Find where the given text appears and provide that cell's center as (x, y) coordinate. 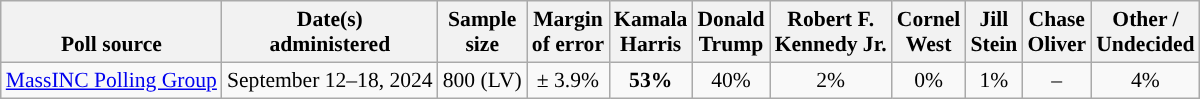
– (1056, 80)
40% (730, 80)
± 3.9% (568, 80)
800 (LV) (482, 80)
2% (831, 80)
KamalaHarris (650, 32)
DonaldTrump (730, 32)
0% (929, 80)
ChaseOliver (1056, 32)
4% (1145, 80)
Poll source (112, 32)
Other /Undecided (1145, 32)
CornelWest (929, 32)
1% (994, 80)
Samplesize (482, 32)
September 12–18, 2024 (330, 80)
Robert F.Kennedy Jr. (831, 32)
JillStein (994, 32)
MassINC Polling Group (112, 80)
Date(s)administered (330, 32)
53% (650, 80)
Marginof error (568, 32)
